Output the (x, y) coordinate of the center of the cell containing the given text.  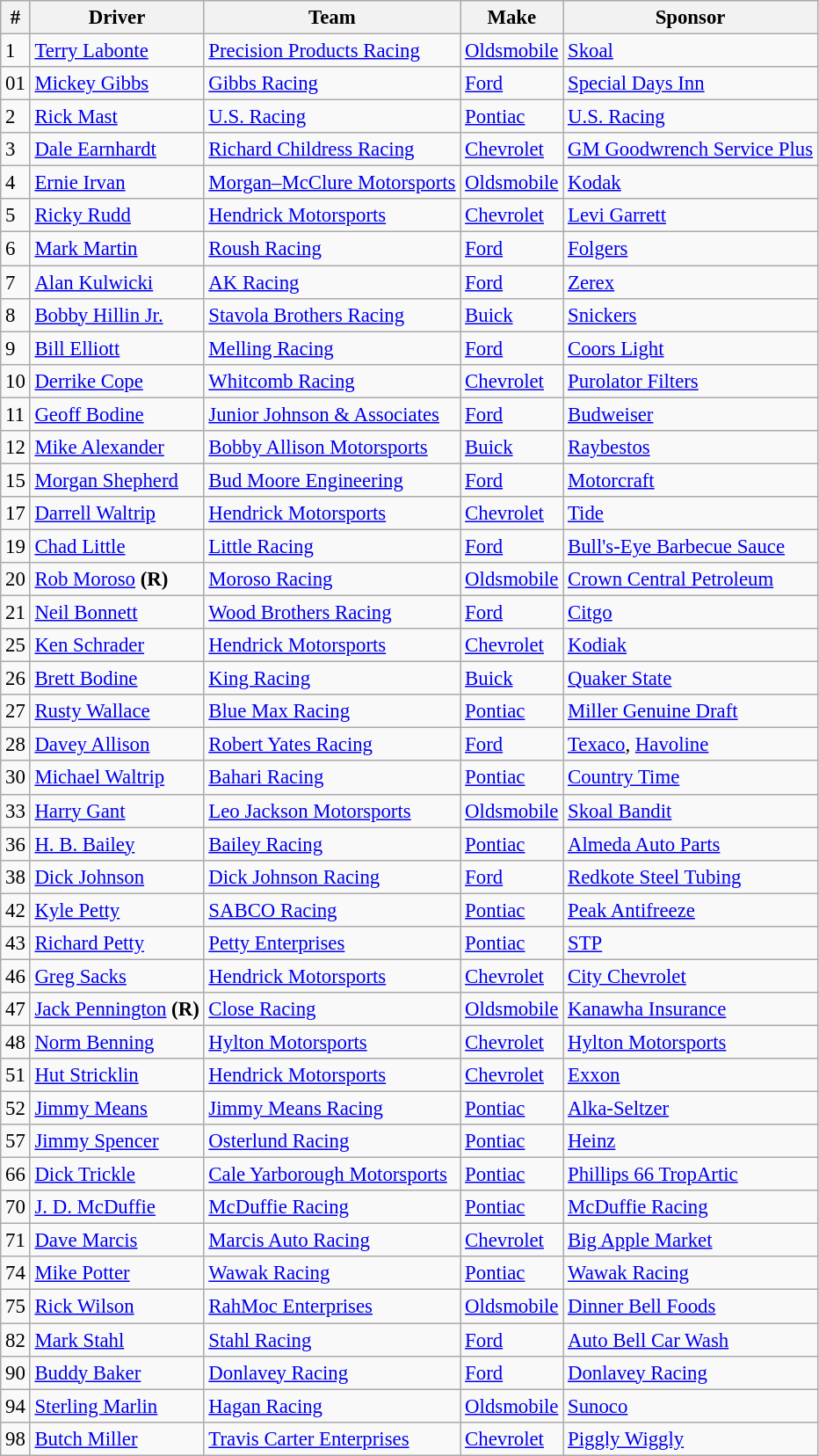
57 (16, 1141)
Brett Bodine (117, 679)
Kodiak (691, 645)
Snickers (691, 315)
City Chevrolet (691, 976)
Stahl Racing (332, 1340)
Ricky Rudd (117, 215)
Petty Enterprises (332, 943)
Peak Antifreeze (691, 910)
Rick Mast (117, 117)
Roush Racing (332, 249)
Kyle Petty (117, 910)
94 (16, 1406)
66 (16, 1175)
46 (16, 976)
Rusty Wallace (117, 711)
Jimmy Means (117, 1109)
Sponsor (691, 18)
Darrell Waltrip (117, 513)
Leo Jackson Motorsports (332, 811)
Whitcomb Racing (332, 381)
J. D. McDuffie (117, 1207)
Team (332, 18)
H. B. Bailey (117, 844)
GM Goodwrench Service Plus (691, 149)
38 (16, 877)
Raybestos (691, 448)
7 (16, 282)
Dick Trickle (117, 1175)
Sunoco (691, 1406)
Purolator Filters (691, 381)
Alan Kulwicki (117, 282)
Morgan Shepherd (117, 480)
48 (16, 1042)
Marcis Auto Racing (332, 1241)
Motorcraft (691, 480)
Melling Racing (332, 348)
71 (16, 1241)
Jimmy Spencer (117, 1141)
9 (16, 348)
Chad Little (117, 546)
Michael Waltrip (117, 778)
Driver (117, 18)
Dick Johnson (117, 877)
Wood Brothers Racing (332, 613)
30 (16, 778)
Crown Central Petroleum (691, 579)
Travis Carter Enterprises (332, 1438)
Folgers (691, 249)
# (16, 18)
8 (16, 315)
RahMoc Enterprises (332, 1307)
Neil Bonnett (117, 613)
Robert Yates Racing (332, 745)
Citgo (691, 613)
Cale Yarborough Motorsports (332, 1175)
Big Apple Market (691, 1241)
Auto Bell Car Wash (691, 1340)
70 (16, 1207)
Terry Labonte (117, 51)
20 (16, 579)
Gibbs Racing (332, 84)
Dinner Bell Foods (691, 1307)
Mickey Gibbs (117, 84)
33 (16, 811)
82 (16, 1340)
Kodak (691, 183)
19 (16, 546)
Mark Stahl (117, 1340)
Jack Pennington (R) (117, 1009)
Harry Gant (117, 811)
STP (691, 943)
Bull's-Eye Barbecue Sauce (691, 546)
Levi Garrett (691, 215)
Almeda Auto Parts (691, 844)
Bailey Racing (332, 844)
4 (16, 183)
42 (16, 910)
Butch Miller (117, 1438)
Junior Johnson & Associates (332, 414)
Dick Johnson Racing (332, 877)
AK Racing (332, 282)
Rob Moroso (R) (117, 579)
Piggly Wiggly (691, 1438)
Ernie Irvan (117, 183)
Greg Sacks (117, 976)
25 (16, 645)
Zerex (691, 282)
Tide (691, 513)
47 (16, 1009)
5 (16, 215)
Coors Light (691, 348)
Bobby Hillin Jr. (117, 315)
36 (16, 844)
21 (16, 613)
Norm Benning (117, 1042)
Bahari Racing (332, 778)
28 (16, 745)
Budweiser (691, 414)
74 (16, 1274)
Blue Max Racing (332, 711)
Jimmy Means Racing (332, 1109)
Richard Petty (117, 943)
2 (16, 117)
15 (16, 480)
3 (16, 149)
Richard Childress Racing (332, 149)
Morgan–McClure Motorsports (332, 183)
Osterlund Racing (332, 1141)
Heinz (691, 1141)
Country Time (691, 778)
Derrike Cope (117, 381)
Close Racing (332, 1009)
Hut Stricklin (117, 1075)
Sterling Marlin (117, 1406)
43 (16, 943)
11 (16, 414)
6 (16, 249)
Mike Potter (117, 1274)
Dale Earnhardt (117, 149)
Quaker State (691, 679)
King Racing (332, 679)
Rick Wilson (117, 1307)
Alka-Seltzer (691, 1109)
Skoal Bandit (691, 811)
1 (16, 51)
Phillips 66 TropArtic (691, 1175)
51 (16, 1075)
27 (16, 711)
10 (16, 381)
Special Days Inn (691, 84)
12 (16, 448)
SABCO Racing (332, 910)
Texaco, Havoline (691, 745)
52 (16, 1109)
Stavola Brothers Racing (332, 315)
Davey Allison (117, 745)
Bill Elliott (117, 348)
75 (16, 1307)
Make (511, 18)
Mike Alexander (117, 448)
Skoal (691, 51)
Moroso Racing (332, 579)
Kanawha Insurance (691, 1009)
Little Racing (332, 546)
26 (16, 679)
Exxon (691, 1075)
Dave Marcis (117, 1241)
01 (16, 84)
Redkote Steel Tubing (691, 877)
Geoff Bodine (117, 414)
Mark Martin (117, 249)
Bobby Allison Motorsports (332, 448)
Miller Genuine Draft (691, 711)
Buddy Baker (117, 1372)
98 (16, 1438)
17 (16, 513)
90 (16, 1372)
Bud Moore Engineering (332, 480)
Ken Schrader (117, 645)
Precision Products Racing (332, 51)
Hagan Racing (332, 1406)
